Determine the [X, Y] coordinate at the center of the cell enclosing the given text.  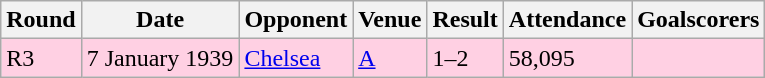
Round [41, 20]
Opponent [296, 20]
Venue [390, 20]
1–2 [465, 58]
Attendance [567, 20]
7 January 1939 [160, 58]
Chelsea [296, 58]
58,095 [567, 58]
Date [160, 20]
A [390, 58]
Goalscorers [698, 20]
Result [465, 20]
R3 [41, 58]
